Pinpoint the cell where the given text exists, returning its (x, y) midpoint coordinate. 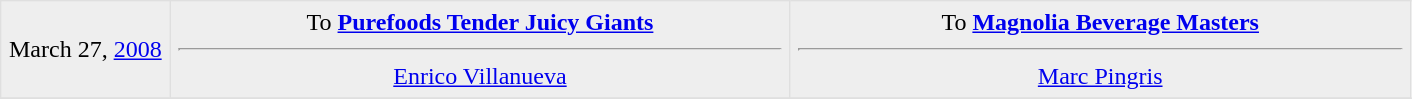
To Magnolia Beverage MastersMarc Pingris (1100, 50)
March 27, 2008 (86, 50)
To Purefoods Tender Juicy GiantsEnrico Villanueva (480, 50)
